Find where the given text appears and provide that cell's center as (X, Y) coordinate. 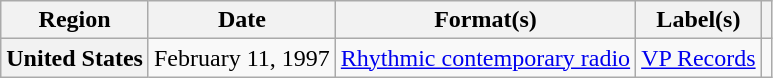
Rhythmic contemporary radio (485, 58)
Region (75, 20)
Label(s) (699, 20)
VP Records (699, 58)
Date (242, 20)
United States (75, 58)
Format(s) (485, 20)
February 11, 1997 (242, 58)
